For the text-containing cell, return its midpoint in (X, Y) coordinate format. 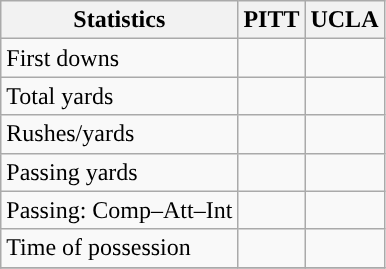
Statistics (120, 20)
Rushes/yards (120, 134)
Passing: Comp–Att–Int (120, 210)
UCLA (344, 20)
Passing yards (120, 172)
PITT (272, 20)
First downs (120, 58)
Total yards (120, 96)
Time of possession (120, 248)
